Pinpoint the cell where the given text exists, returning its [X, Y] midpoint coordinate. 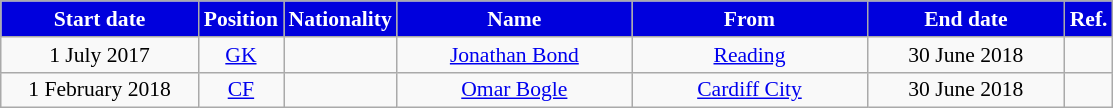
Start date [100, 19]
Reading [750, 55]
Name [514, 19]
1 February 2018 [100, 90]
Position [240, 19]
Nationality [340, 19]
CF [240, 90]
End date [966, 19]
Jonathan Bond [514, 55]
Ref. [1089, 19]
From [750, 19]
GK [240, 55]
1 July 2017 [100, 55]
Omar Bogle [514, 90]
Cardiff City [750, 90]
